Return the [x, y] coordinate for the center point of the cell that contains the specified text.  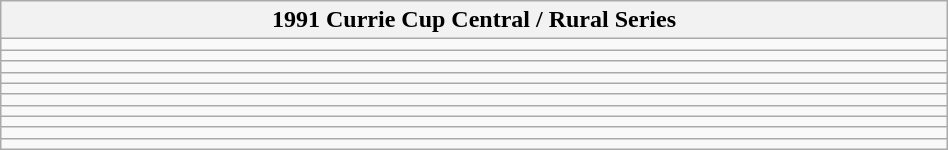
1991 Currie Cup Central / Rural Series [474, 20]
